Search for the cell housing the specified text and yield its [X, Y] center coordinate. 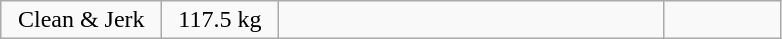
117.5 kg [220, 20]
Clean & Jerk [82, 20]
